Find where the given text appears and provide that cell's center as [X, Y] coordinate. 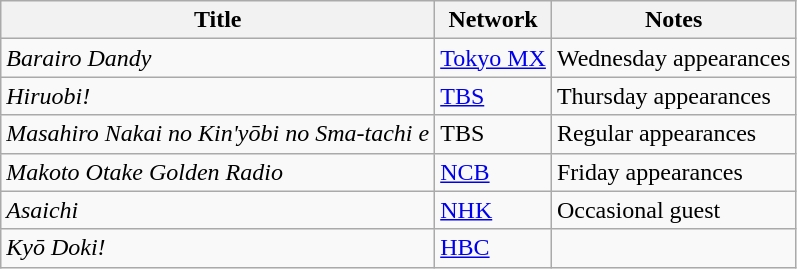
Tokyo MX [494, 58]
Occasional guest [673, 210]
Makoto Otake Golden Radio [218, 172]
Thursday appearances [673, 96]
Network [494, 20]
NHK [494, 210]
Kyō Doki! [218, 248]
Hiruobi! [218, 96]
HBC [494, 248]
Wednesday appearances [673, 58]
Friday appearances [673, 172]
NCB [494, 172]
Notes [673, 20]
Barairo Dandy [218, 58]
Asaichi [218, 210]
Regular appearances [673, 134]
Title [218, 20]
Masahiro Nakai no Kin'yōbi no Sma-tachi e [218, 134]
